Identify which cell holds the provided text, then report its [x, y] central coordinate. 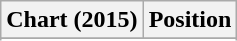
Chart (2015) [72, 20]
Position [190, 20]
